For the text-containing cell, return its midpoint in [X, Y] coordinate format. 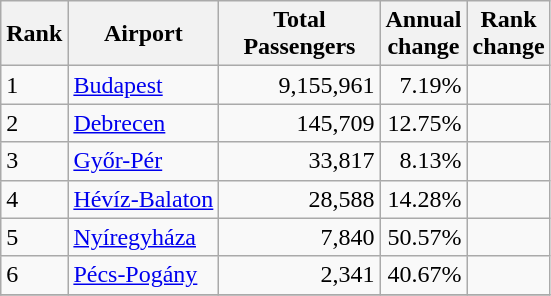
28,588 [300, 199]
Airport [144, 34]
50.57% [424, 237]
4 [34, 199]
6 [34, 275]
33,817 [300, 161]
145,709 [300, 123]
Rank [34, 34]
40.67% [424, 275]
Nyíregyháza [144, 237]
2 [34, 123]
2,341 [300, 275]
9,155,961 [300, 85]
Budapest [144, 85]
5 [34, 237]
12.75% [424, 123]
TotalPassengers [300, 34]
Rankchange [508, 34]
7,840 [300, 237]
Pécs-Pogány [144, 275]
Hévíz-Balaton [144, 199]
14.28% [424, 199]
Annualchange [424, 34]
1 [34, 85]
Győr-Pér [144, 161]
Debrecen [144, 123]
8.13% [424, 161]
7.19% [424, 85]
3 [34, 161]
